Return the [x, y] coordinate for the center point of the cell that contains the specified text.  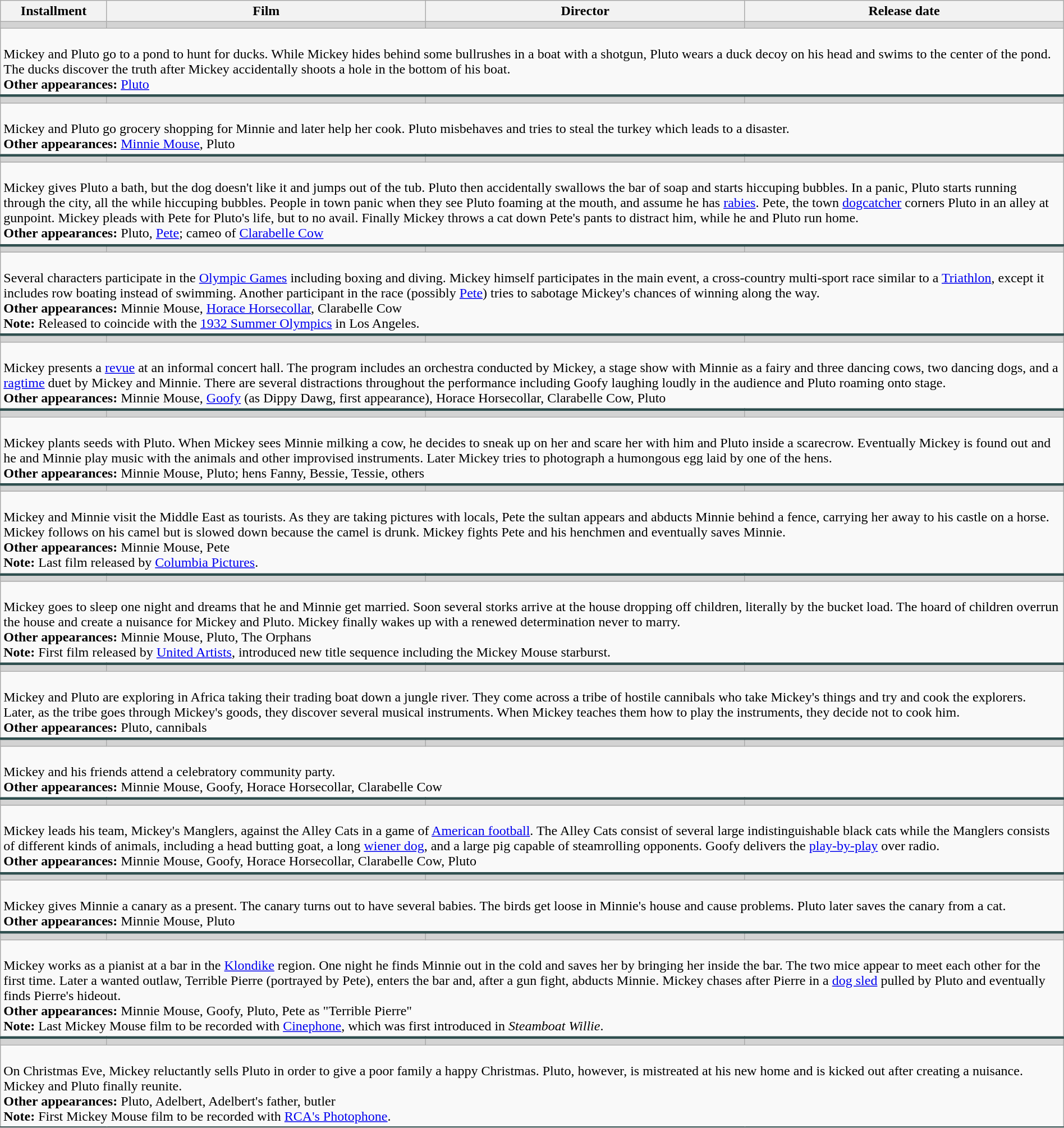
Installment [54, 11]
Mickey and his friends attend a celebratory community party.Other appearances: Minnie Mouse, Goofy, Horace Horsecollar, Clarabelle Cow [532, 772]
Release date [904, 11]
Film [266, 11]
Director [585, 11]
